Scan for the cell matching the given text and deliver its [X, Y] coordinate at center. 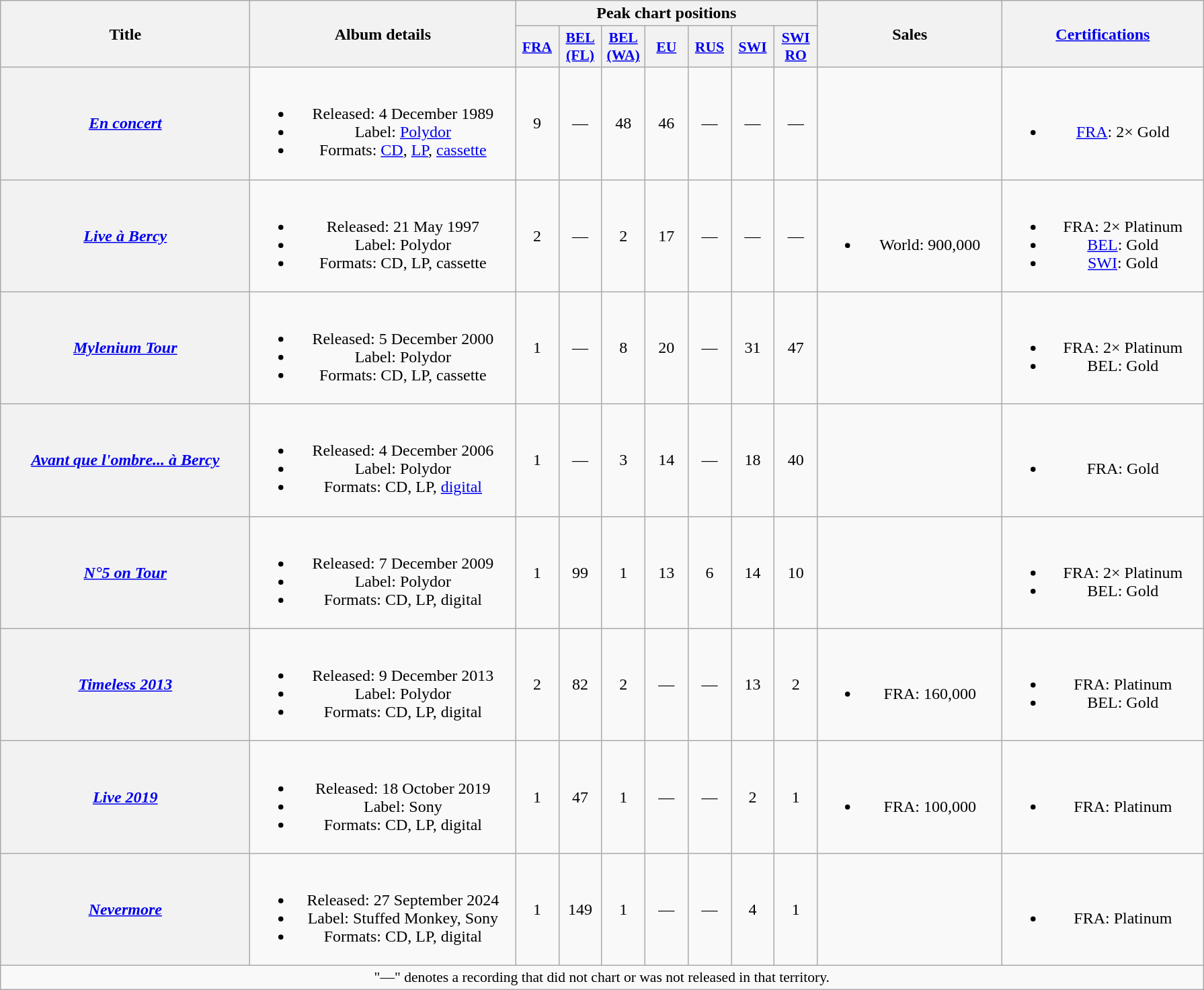
BEL (WA) [623, 47]
82 [580, 684]
48 [623, 124]
BEL (FL) [580, 47]
Peak chart positions [667, 13]
Album details [383, 34]
FRA: PlatinumBEL: Gold [1102, 684]
FRA: 2× Gold [1102, 124]
FRA [537, 47]
Released: 18 October 2019Label: SonyFormats: CD, LP, digital [383, 797]
Mylenium Tour [125, 348]
31 [753, 348]
6 [709, 573]
Title [125, 34]
N°5 on Tour [125, 573]
46 [666, 124]
18 [753, 460]
Timeless 2013 [125, 684]
"—" denotes a recording that did not chart or was not released in that territory. [602, 977]
Released: 9 December 2013Label: PolydorFormats: CD, LP, digital [383, 684]
4 [753, 909]
Released: 7 December 2009Label: PolydorFormats: CD, LP, digital [383, 573]
Released: 4 December 1989Label: PolydorFormats: CD, LP, cassette [383, 124]
Certifications [1102, 34]
149 [580, 909]
20 [666, 348]
World: 900,000 [910, 235]
3 [623, 460]
99 [580, 573]
Nevermore [125, 909]
9 [537, 124]
Live 2019 [125, 797]
10 [796, 573]
8 [623, 348]
SWI [753, 47]
FRA: 160,000 [910, 684]
SWI RO [796, 47]
Live à Bercy [125, 235]
EU [666, 47]
Released: 21 May 1997Label: PolydorFormats: CD, LP, cassette [383, 235]
FRA: 100,000 [910, 797]
FRA: 2× PlatinumBEL: GoldSWI: Gold [1102, 235]
40 [796, 460]
Released: 4 December 2006Label: PolydorFormats: CD, LP, digital [383, 460]
Released: 27 September 2024Label: Stuffed Monkey, SonyFormats: CD, LP, digital [383, 909]
Avant que l'ombre... à Bercy [125, 460]
17 [666, 235]
FRA: Gold [1102, 460]
Released: 5 December 2000Label: PolydorFormats: CD, LP, cassette [383, 348]
Sales [910, 34]
En concert [125, 124]
RUS [709, 47]
